Return (X, Y) of the center of cell containing provided text 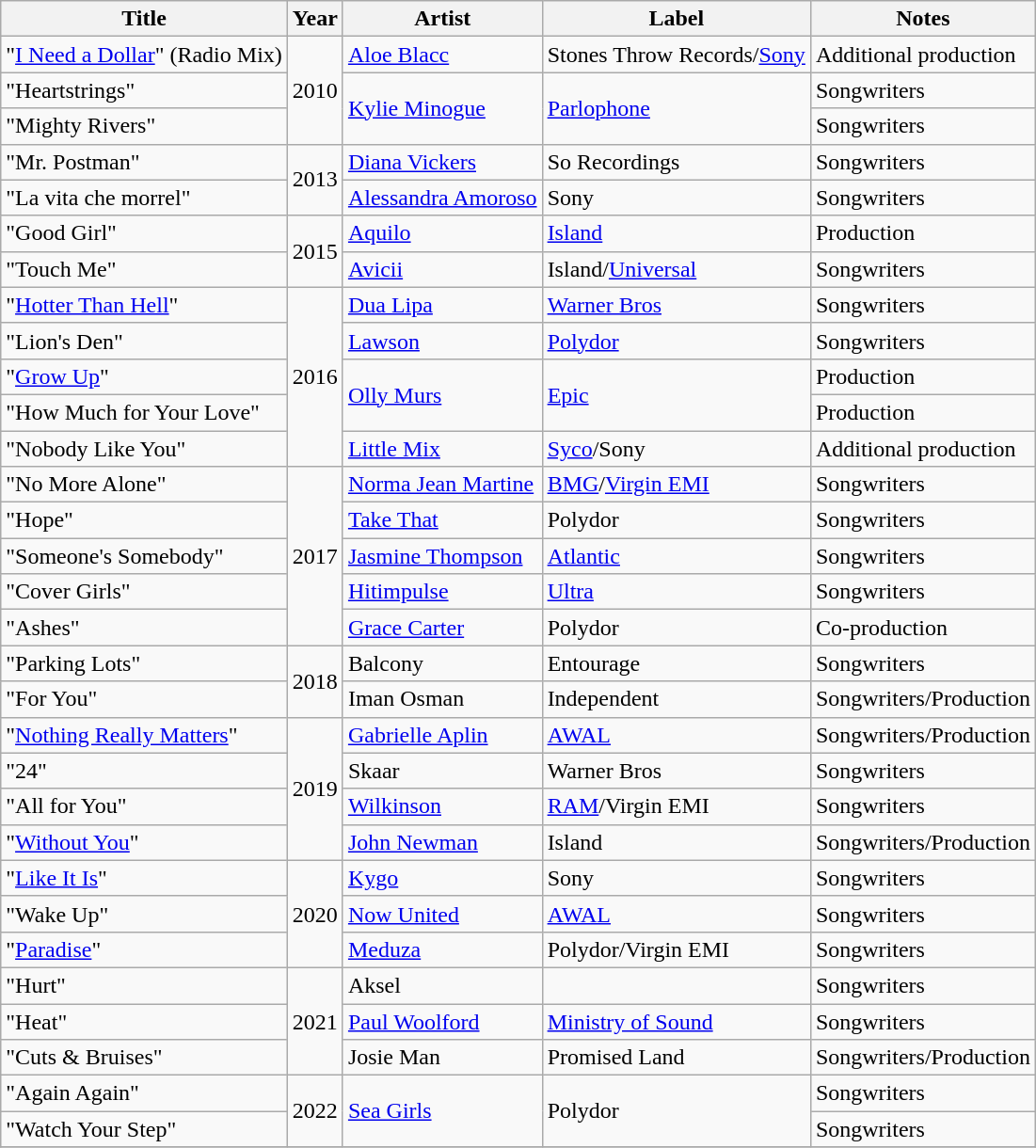
Avicii (442, 269)
"Like It Is" (145, 878)
John Newman (442, 842)
2017 (314, 556)
Little Mix (442, 449)
"Nothing Really Matters" (145, 735)
2022 (314, 1111)
"Wake Up" (145, 914)
2016 (314, 376)
"24" (145, 771)
"Mr. Postman" (145, 162)
Polydor/Virgin EMI (676, 949)
Grace Carter (442, 628)
Entourage (676, 663)
"Hope" (145, 520)
"Lion's Den" (145, 341)
Promised Land (676, 1058)
Aksel (442, 985)
Label (676, 19)
Title (145, 19)
"All for You" (145, 806)
2010 (314, 90)
Olly Murs (442, 394)
Wilkinson (442, 806)
"Nobody Like You" (145, 449)
"Parking Lots" (145, 663)
RAM/Virgin EMI (676, 806)
"How Much for Your Love" (145, 412)
2019 (314, 789)
Island/Universal (676, 269)
Alessandra Amoroso (442, 198)
Epic (676, 394)
"Mighty Rivers" (145, 126)
Gabrielle Aplin (442, 735)
"Heat" (145, 1021)
Now United (442, 914)
Meduza (442, 949)
"Hurt" (145, 985)
"Paradise" (145, 949)
"Without You" (145, 842)
"Someone's Somebody" (145, 556)
Atlantic (676, 556)
Paul Woolford (442, 1021)
Co-production (922, 628)
2021 (314, 1021)
Sea Girls (442, 1111)
"Good Girl" (145, 233)
Parlophone (676, 108)
Ultra (676, 592)
Skaar (442, 771)
"For You" (145, 699)
Josie Man (442, 1058)
Aloe Blacc (442, 55)
"Watch Your Step" (145, 1129)
Artist (442, 19)
"Again Again" (145, 1093)
BMG/Virgin EMI (676, 485)
Balcony (442, 663)
Norma Jean Martine (442, 485)
Kylie Minogue (442, 108)
Jasmine Thompson (442, 556)
"Heartstrings" (145, 90)
Independent (676, 699)
"Grow Up" (145, 376)
2013 (314, 180)
Year (314, 19)
Hitimpulse (442, 592)
"Cover Girls" (145, 592)
Syco/Sony (676, 449)
"No More Alone" (145, 485)
2015 (314, 251)
Take That (442, 520)
Kygo (442, 878)
Stones Throw Records/Sony (676, 55)
"La vita che morrel" (145, 198)
Lawson (442, 341)
"I Need a Dollar" (Radio Mix) (145, 55)
Diana Vickers (442, 162)
"Cuts & Bruises" (145, 1058)
2018 (314, 681)
"Touch Me" (145, 269)
So Recordings (676, 162)
Aquilo (442, 233)
"Ashes" (145, 628)
Iman Osman (442, 699)
Ministry of Sound (676, 1021)
Notes (922, 19)
Dua Lipa (442, 305)
"Hotter Than Hell" (145, 305)
2020 (314, 914)
